Output the [x, y] coordinate of the center of the cell containing the given text.  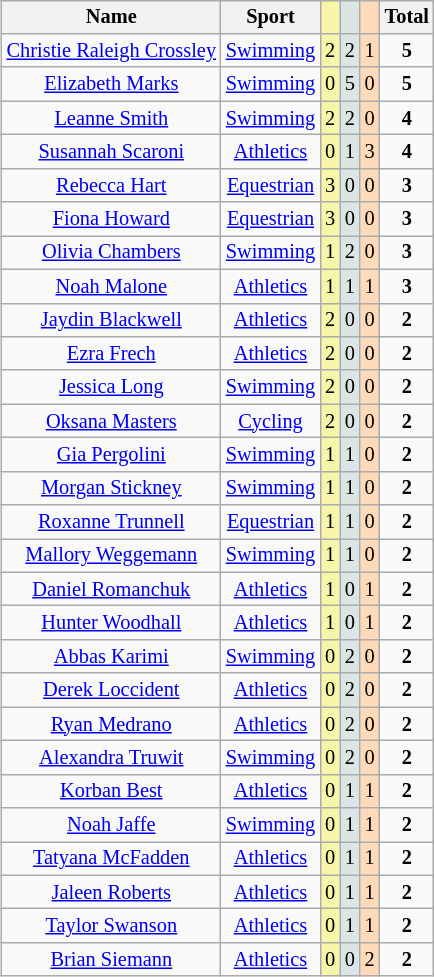
Derek Loccident [112, 690]
Noah Malone [112, 286]
Elizabeth Marks [112, 84]
Korban Best [112, 791]
Christie Raleigh Crossley [112, 51]
Alexandra Truwit [112, 758]
Jaydin Blackwell [112, 320]
Olivia Chambers [112, 253]
Jaleen Roberts [112, 892]
Taylor Swanson [112, 926]
Jessica Long [112, 387]
Ezra Frech [112, 354]
Abbas Karimi [112, 657]
Mallory Weggemann [112, 556]
Cycling [270, 421]
Oksana Masters [112, 421]
Total [407, 17]
Brian Siemann [112, 960]
Gia Pergolini [112, 455]
Sport [270, 17]
Daniel Romanchuk [112, 589]
Rebecca Hart [112, 185]
Ryan Medrano [112, 724]
Morgan Stickney [112, 488]
Noah Jaffe [112, 825]
Name [112, 17]
Leanne Smith [112, 118]
Susannah Scaroni [112, 152]
Roxanne Trunnell [112, 522]
Hunter Woodhall [112, 623]
Tatyana McFadden [112, 859]
Fiona Howard [112, 219]
